Scan for the cell matching the given text and deliver its (X, Y) coordinate at center. 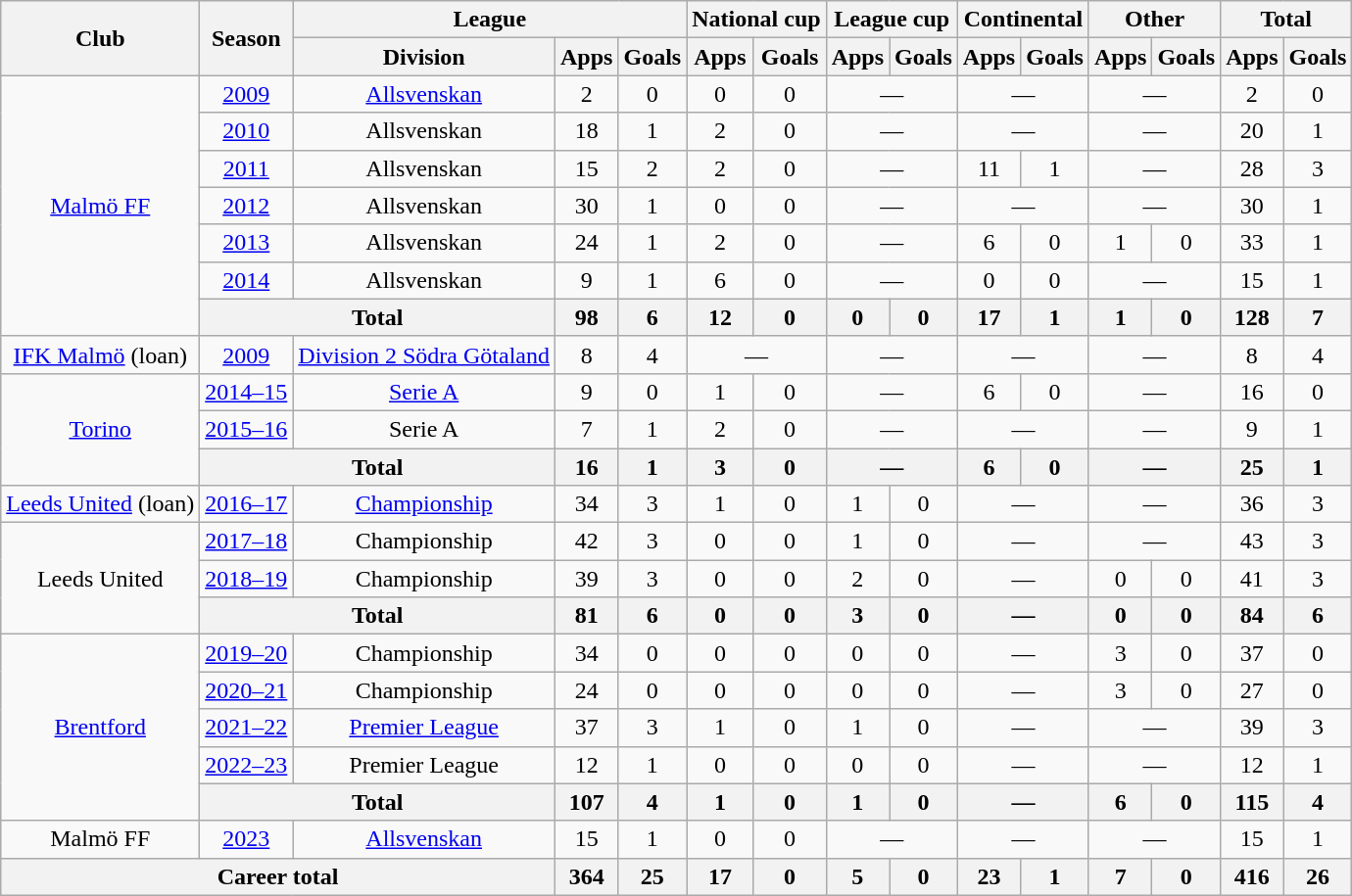
43 (1252, 542)
2014 (247, 280)
Continental (1023, 20)
18 (587, 131)
11 (989, 168)
81 (587, 616)
2021–22 (247, 728)
42 (587, 542)
20 (1252, 131)
League cup (892, 20)
2016–17 (247, 504)
2017–18 (247, 542)
2020–21 (247, 690)
Season (247, 38)
98 (587, 317)
Torino (100, 429)
2018–19 (247, 579)
28 (1252, 168)
2013 (247, 243)
2015–16 (247, 429)
2012 (247, 206)
Division (424, 57)
2011 (247, 168)
416 (1252, 876)
23 (989, 876)
2014–15 (247, 392)
84 (1252, 616)
33 (1252, 243)
107 (587, 802)
27 (1252, 690)
41 (1252, 579)
Other (1154, 20)
115 (1252, 802)
Brentford (100, 728)
2022–23 (247, 765)
364 (587, 876)
26 (1318, 876)
League (490, 20)
Leeds United (loan) (100, 504)
Leeds United (100, 579)
2010 (247, 131)
Club (100, 38)
36 (1252, 504)
Career total (278, 876)
5 (857, 876)
IFK Malmö (loan) (100, 354)
Division 2 Södra Götaland (424, 354)
2019–20 (247, 653)
National cup (756, 20)
2023 (247, 839)
128 (1252, 317)
